For the text-containing cell, return its midpoint in (X, Y) coordinate format. 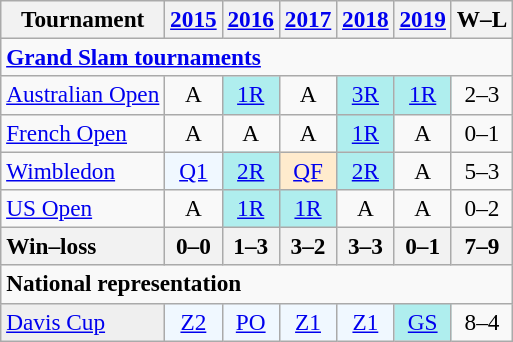
3–3 (366, 246)
2–3 (482, 95)
0–0 (194, 246)
1–3 (250, 246)
2015 (194, 19)
3–2 (308, 246)
French Open (83, 133)
Q1 (194, 170)
0–2 (482, 208)
Tournament (83, 19)
2016 (250, 19)
W–L (482, 19)
Z2 (194, 322)
7–9 (482, 246)
2019 (422, 19)
8–4 (482, 322)
GS (422, 322)
Win–loss (83, 246)
3R (366, 95)
Australian Open (83, 95)
QF (308, 170)
5–3 (482, 170)
US Open (83, 208)
Wimbledon (83, 170)
Grand Slam tournaments (257, 57)
National representation (257, 284)
Davis Cup (83, 322)
2018 (366, 19)
PO (250, 322)
2017 (308, 19)
